Search for the cell housing the specified text and yield its (X, Y) center coordinate. 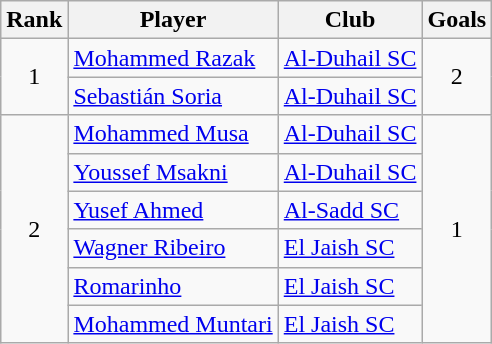
Romarinho (173, 286)
Yusef Ahmed (173, 210)
Player (173, 20)
Mohammed Razak (173, 58)
Al-Sadd SC (350, 210)
Sebastián Soria (173, 96)
Mohammed Muntari (173, 324)
Goals (457, 20)
Wagner Ribeiro (173, 248)
Mohammed Musa (173, 134)
Youssef Msakni (173, 172)
Rank (34, 20)
Club (350, 20)
